Capture the cell that displays the provided text and extract its [x, y] central coordinate. 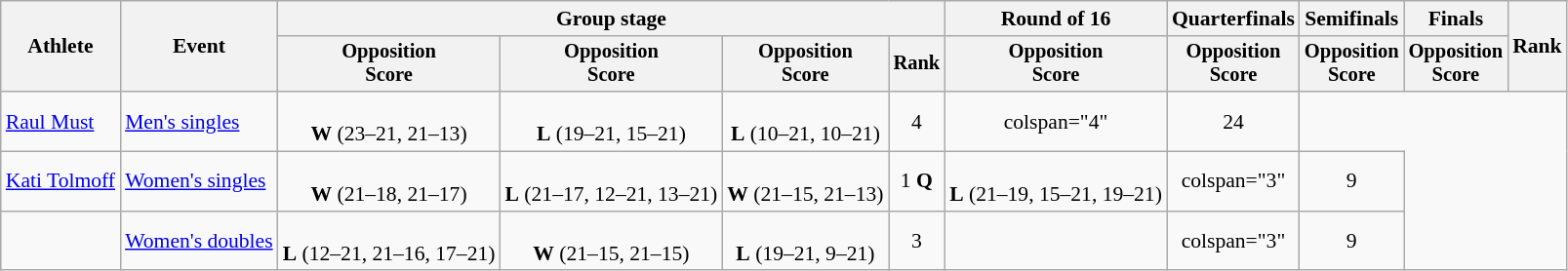
Athlete [60, 47]
24 [1233, 121]
Group stage [611, 19]
L (10–21, 10–21) [805, 121]
Women's doubles [199, 242]
Kati Tolmoff [60, 181]
Round of 16 [1056, 19]
W (23–21, 21–13) [389, 121]
Finals [1456, 19]
Women's singles [199, 181]
W (21–15, 21–13) [805, 181]
Quarterfinals [1233, 19]
3 [917, 242]
L (19–21, 9–21) [805, 242]
4 [917, 121]
1 Q [917, 181]
Event [199, 47]
L (19–21, 15–21) [611, 121]
Men's singles [199, 121]
L (12–21, 21–16, 17–21) [389, 242]
Semifinals [1352, 19]
W (21–15, 21–15) [611, 242]
L (21–17, 12–21, 13–21) [611, 181]
W (21–18, 21–17) [389, 181]
L (21–19, 15–21, 19–21) [1056, 181]
Raul Must [60, 121]
colspan="4" [1056, 121]
